Output the [X, Y] coordinate of the center of the cell containing the given text.  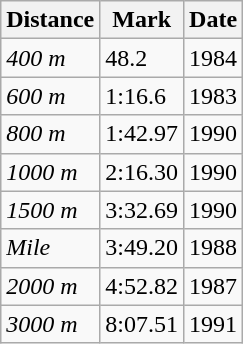
2:16.30 [142, 172]
800 m [50, 134]
1991 [214, 324]
8:07.51 [142, 324]
4:52.82 [142, 286]
2000 m [50, 286]
Distance [50, 20]
3:32.69 [142, 210]
600 m [50, 96]
3:49.20 [142, 248]
1500 m [50, 210]
1987 [214, 286]
1:16.6 [142, 96]
Mark [142, 20]
3000 m [50, 324]
1984 [214, 58]
1988 [214, 248]
400 m [50, 58]
48.2 [142, 58]
1983 [214, 96]
1:42.97 [142, 134]
Date [214, 20]
1000 m [50, 172]
Mile [50, 248]
